Extract the (X, Y) coordinate from the center of the cell holding the provided text.  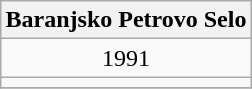
1991 (126, 58)
Baranjsko Petrovo Selo (126, 20)
